Find where the given text appears and provide that cell's center as [X, Y] coordinate. 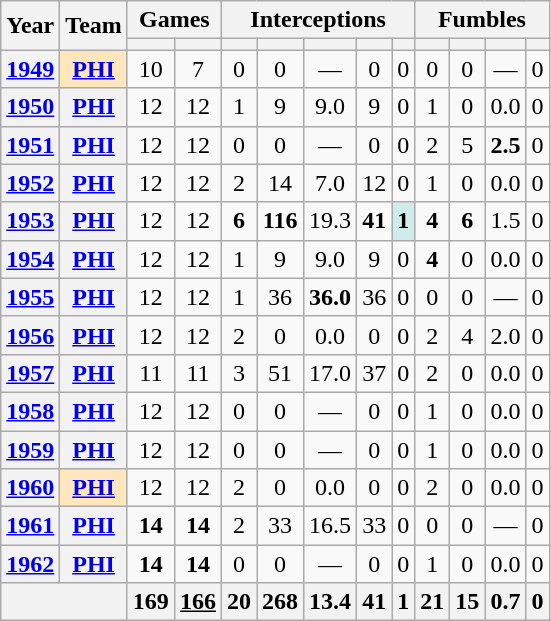
1961 [30, 526]
13.4 [330, 602]
2.5 [506, 145]
Fumbles [482, 20]
1950 [30, 107]
1951 [30, 145]
1956 [30, 335]
Interceptions [318, 20]
36.0 [330, 297]
20 [238, 602]
1962 [30, 564]
116 [280, 221]
16.5 [330, 526]
1953 [30, 221]
37 [374, 373]
19.3 [330, 221]
7 [198, 69]
3 [238, 373]
1954 [30, 259]
15 [468, 602]
10 [150, 69]
Team [94, 26]
1957 [30, 373]
Year [30, 26]
1.5 [506, 221]
Games [174, 20]
1955 [30, 297]
169 [150, 602]
1960 [30, 488]
7.0 [330, 183]
1949 [30, 69]
17.0 [330, 373]
1958 [30, 411]
1959 [30, 449]
51 [280, 373]
2.0 [506, 335]
1952 [30, 183]
166 [198, 602]
268 [280, 602]
21 [432, 602]
0.7 [506, 602]
5 [468, 145]
